Detect which cell encompasses the target text, then output its (X, Y) center coordinate. 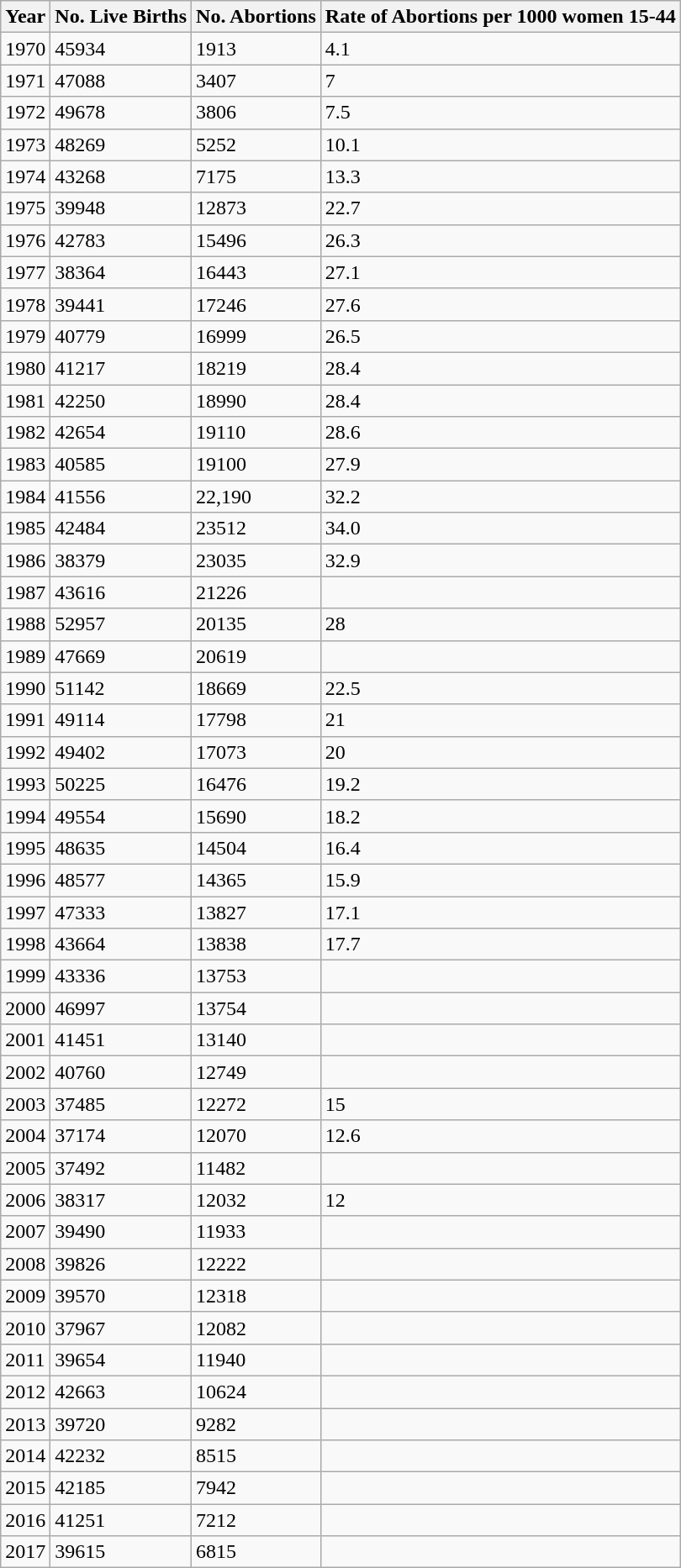
2003 (25, 1104)
15.9 (500, 880)
12873 (256, 208)
2002 (25, 1072)
21226 (256, 592)
23512 (256, 529)
37967 (121, 1328)
42654 (121, 433)
12272 (256, 1104)
11933 (256, 1232)
42232 (121, 1456)
12 (500, 1200)
3806 (256, 113)
21 (500, 720)
15690 (256, 816)
14504 (256, 848)
19110 (256, 433)
49114 (121, 720)
28.6 (500, 433)
2012 (25, 1392)
3407 (256, 81)
41251 (121, 1520)
32.9 (500, 560)
16999 (256, 336)
1983 (25, 465)
1980 (25, 368)
41556 (121, 497)
22,190 (256, 497)
16.4 (500, 848)
27.6 (500, 304)
12.6 (500, 1136)
43268 (121, 176)
1986 (25, 560)
2011 (25, 1360)
1984 (25, 497)
2008 (25, 1264)
39826 (121, 1264)
1997 (25, 912)
47088 (121, 81)
1972 (25, 113)
2014 (25, 1456)
18669 (256, 688)
14365 (256, 880)
1992 (25, 752)
41451 (121, 1040)
38379 (121, 560)
37174 (121, 1136)
42250 (121, 401)
1981 (25, 401)
11482 (256, 1168)
38364 (121, 272)
2016 (25, 1520)
4.1 (500, 49)
1991 (25, 720)
42185 (121, 1488)
1996 (25, 880)
12222 (256, 1264)
43664 (121, 944)
2017 (25, 1552)
22.7 (500, 208)
32.2 (500, 497)
2010 (25, 1328)
2005 (25, 1168)
2006 (25, 1200)
1982 (25, 433)
1979 (25, 336)
No. Abortions (256, 17)
12070 (256, 1136)
2007 (25, 1232)
39654 (121, 1360)
17.7 (500, 944)
40760 (121, 1072)
18219 (256, 368)
2001 (25, 1040)
20619 (256, 656)
48269 (121, 145)
37492 (121, 1168)
22.5 (500, 688)
7212 (256, 1520)
51142 (121, 688)
47333 (121, 912)
1998 (25, 944)
43616 (121, 592)
2004 (25, 1136)
No. Live Births (121, 17)
15496 (256, 240)
5252 (256, 145)
1977 (25, 272)
48635 (121, 848)
20 (500, 752)
1987 (25, 592)
20135 (256, 624)
2015 (25, 1488)
42663 (121, 1392)
17073 (256, 752)
28 (500, 624)
40779 (121, 336)
19.2 (500, 784)
48577 (121, 880)
1988 (25, 624)
23035 (256, 560)
Year (25, 17)
39570 (121, 1296)
27.9 (500, 465)
1985 (25, 529)
46997 (121, 1008)
39948 (121, 208)
50225 (121, 784)
45934 (121, 49)
12318 (256, 1296)
1995 (25, 848)
13827 (256, 912)
1976 (25, 240)
37485 (121, 1104)
2009 (25, 1296)
1975 (25, 208)
1994 (25, 816)
7942 (256, 1488)
13754 (256, 1008)
18.2 (500, 816)
8515 (256, 1456)
40585 (121, 465)
19100 (256, 465)
7175 (256, 176)
34.0 (500, 529)
47669 (121, 656)
10624 (256, 1392)
11940 (256, 1360)
49554 (121, 816)
9282 (256, 1424)
18990 (256, 401)
Rate of Abortions per 1000 women 15-44 (500, 17)
6815 (256, 1552)
12082 (256, 1328)
7 (500, 81)
26.3 (500, 240)
26.5 (500, 336)
16443 (256, 272)
49678 (121, 113)
52957 (121, 624)
13753 (256, 976)
39441 (121, 304)
1978 (25, 304)
42783 (121, 240)
17798 (256, 720)
1913 (256, 49)
13.3 (500, 176)
39490 (121, 1232)
2000 (25, 1008)
39615 (121, 1552)
10.1 (500, 145)
1989 (25, 656)
1993 (25, 784)
39720 (121, 1424)
43336 (121, 976)
13838 (256, 944)
1971 (25, 81)
1974 (25, 176)
41217 (121, 368)
1999 (25, 976)
17246 (256, 304)
7.5 (500, 113)
27.1 (500, 272)
42484 (121, 529)
49402 (121, 752)
13140 (256, 1040)
1970 (25, 49)
16476 (256, 784)
12749 (256, 1072)
15 (500, 1104)
2013 (25, 1424)
17.1 (500, 912)
1990 (25, 688)
12032 (256, 1200)
1973 (25, 145)
38317 (121, 1200)
